Output the (x, y) coordinate of the center of the cell containing the given text.  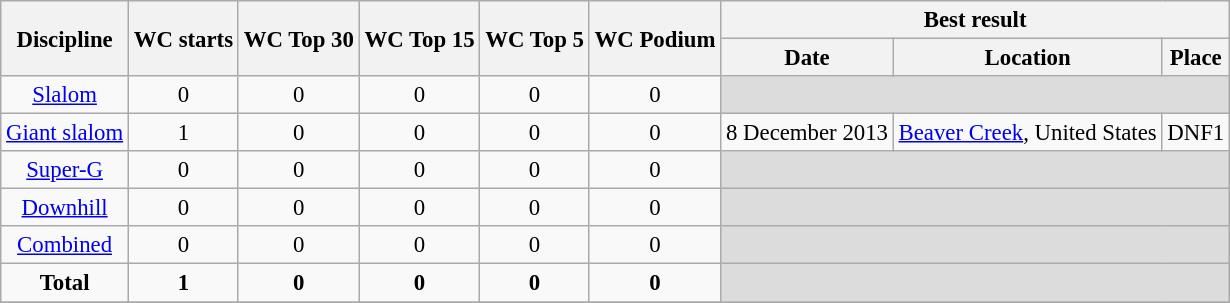
Total (65, 283)
Downhill (65, 208)
WC Podium (654, 38)
Giant slalom (65, 133)
DNF1 (1196, 133)
Slalom (65, 95)
Location (1028, 58)
WC starts (183, 38)
Discipline (65, 38)
Beaver Creek, United States (1028, 133)
8 December 2013 (808, 133)
Super-G (65, 170)
WC Top 15 (420, 38)
Best result (976, 20)
WC Top 5 (534, 38)
Place (1196, 58)
Combined (65, 245)
Date (808, 58)
WC Top 30 (298, 38)
